Find where the given text appears and provide that cell's center as [x, y] coordinate. 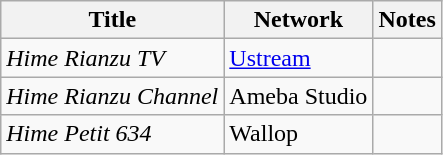
Network [298, 20]
Ameba Studio [298, 96]
Title [112, 20]
Notes [407, 20]
Hime Petit 634 [112, 134]
Wallop [298, 134]
Hime Rianzu TV [112, 58]
Ustream [298, 58]
Hime Rianzu Channel [112, 96]
